Capture the cell that displays the provided text and extract its [X, Y] central coordinate. 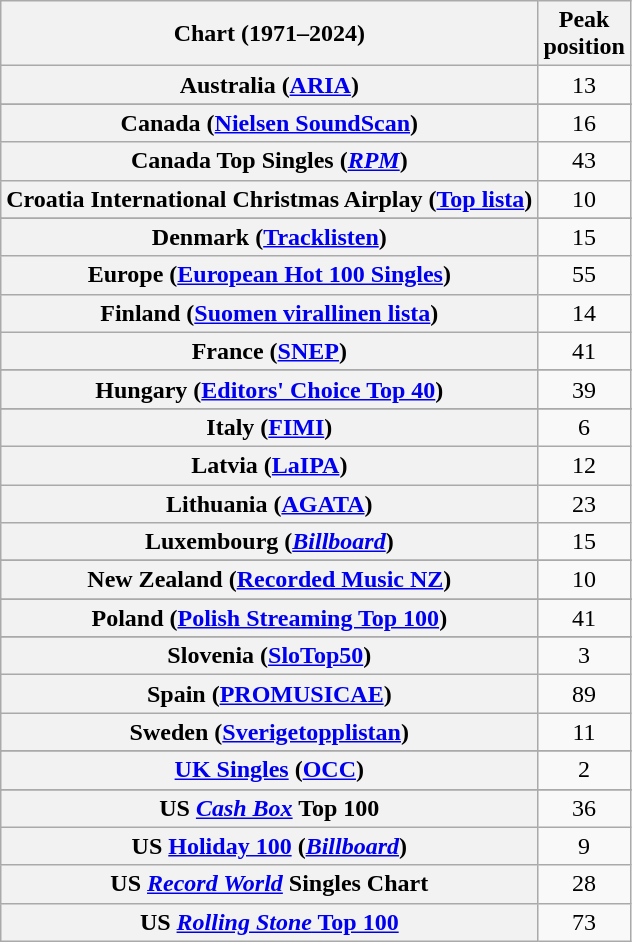
Chart (1971–2024) [270, 34]
28 [584, 884]
UK Singles (OCC) [270, 770]
Slovenia (SloTop50) [270, 656]
Peakposition [584, 34]
13 [584, 85]
Denmark (Tracklisten) [270, 237]
39 [584, 389]
11 [584, 732]
Canada Top Singles (RPM) [270, 161]
Finland (Suomen virallinen lista) [270, 313]
Italy (FIMI) [270, 427]
Europe (European Hot 100 Singles) [270, 275]
36 [584, 808]
Sweden (Sverigetopplistan) [270, 732]
Latvia (LaIPA) [270, 465]
France (SNEP) [270, 351]
6 [584, 427]
12 [584, 465]
Hungary (Editors' Choice Top 40) [270, 389]
14 [584, 313]
2 [584, 770]
US Rolling Stone Top 100 [270, 922]
US Record World Singles Chart [270, 884]
Australia (ARIA) [270, 85]
US Cash Box Top 100 [270, 808]
3 [584, 656]
23 [584, 503]
Canada (Nielsen SoundScan) [270, 123]
Lithuania (AGATA) [270, 503]
55 [584, 275]
43 [584, 161]
16 [584, 123]
73 [584, 922]
Poland (Polish Streaming Top 100) [270, 618]
US Holiday 100 (Billboard) [270, 846]
Croatia International Christmas Airplay (Top lista) [270, 199]
89 [584, 694]
Luxembourg (Billboard) [270, 542]
9 [584, 846]
Spain (PROMUSICAE) [270, 694]
New Zealand (Recorded Music NZ) [270, 580]
